For the text-containing cell, return its midpoint in [x, y] coordinate format. 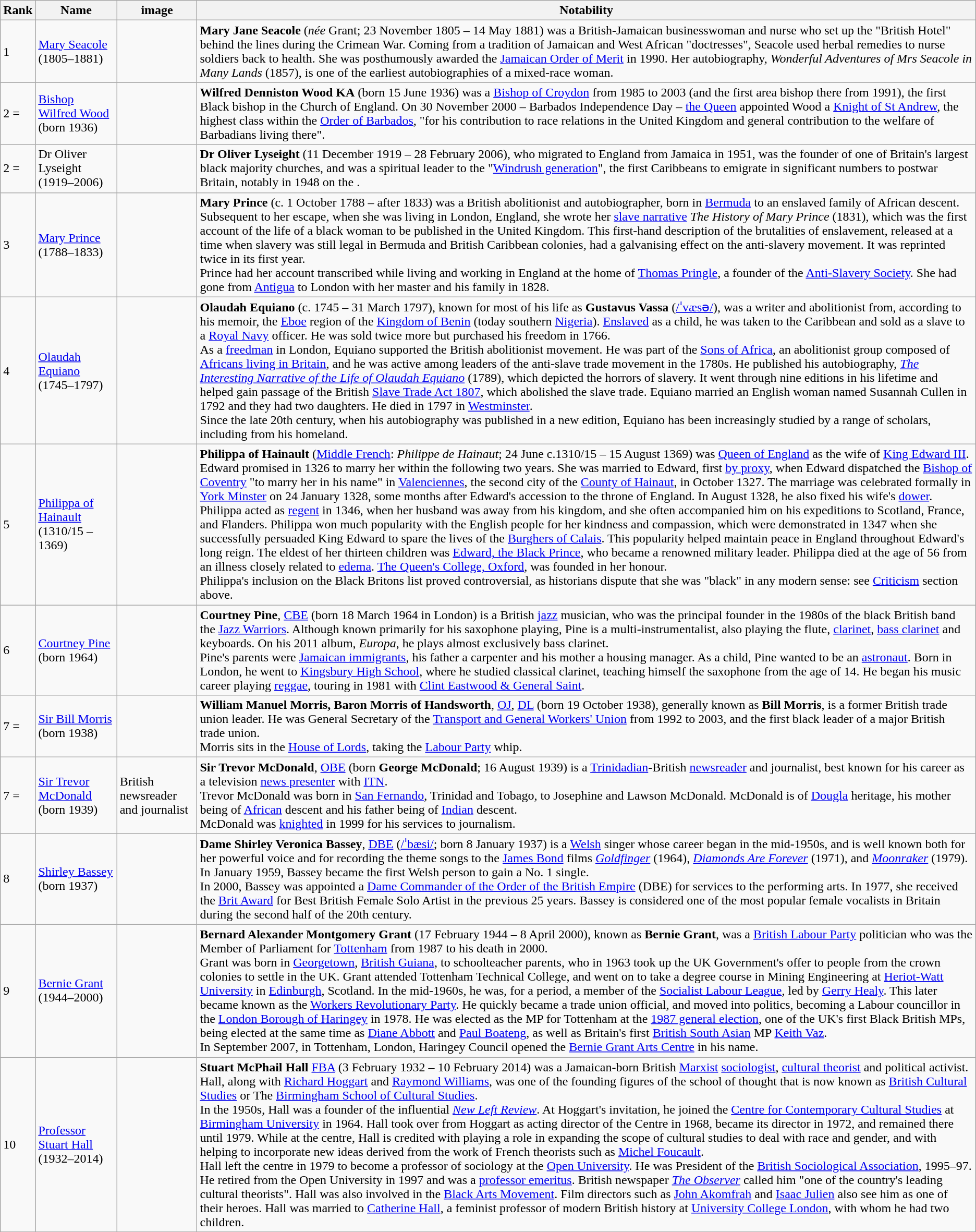
Courtney Pine (born 1964) [76, 650]
image [157, 10]
9 [18, 991]
Sir Trevor McDonald (born 1939) [76, 795]
Professor Stuart Hall (1932–2014) [76, 1144]
Bernie Grant (1944–2000) [76, 991]
3 [18, 245]
Sir Bill Morris (born 1938) [76, 726]
Mary Seacole (1805–1881) [76, 51]
Olaudah Equiano (1745–1797) [76, 370]
Bishop Wilfred Wood (born 1936) [76, 114]
4 [18, 370]
Shirley Bassey (born 1937) [76, 879]
Dr Oliver Lyseight (1919–2006) [76, 168]
Name [76, 10]
Notability [586, 10]
British newsreader and journalist [157, 795]
5 [18, 525]
10 [18, 1144]
Philippa of Hainault (1310/15 – 1369) [76, 525]
1 [18, 51]
8 [18, 879]
Rank [18, 10]
Mary Prince (1788–1833) [76, 245]
6 [18, 650]
